Extract the (X, Y) coordinate from the center of the cell holding the provided text.  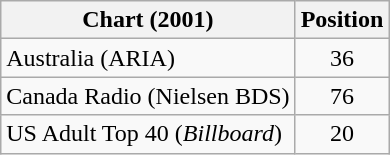
US Adult Top 40 (Billboard) (148, 134)
Position (342, 20)
36 (342, 58)
Canada Radio (Nielsen BDS) (148, 96)
Australia (ARIA) (148, 58)
76 (342, 96)
Chart (2001) (148, 20)
20 (342, 134)
